Return [X, Y] of the center of cell containing provided text 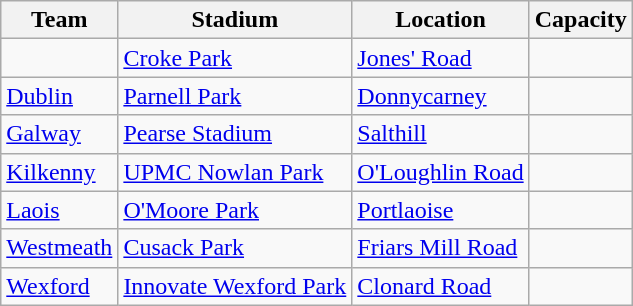
Wexford [60, 286]
Dublin [60, 96]
Friars Mill Road [440, 248]
Laois [60, 210]
Cusack Park [235, 248]
Donnycarney [440, 96]
Location [440, 20]
Pearse Stadium [235, 134]
Parnell Park [235, 96]
Westmeath [60, 248]
Innovate Wexford Park [235, 286]
O'Loughlin Road [440, 172]
Team [60, 20]
Stadium [235, 20]
O'Moore Park [235, 210]
Portlaoise [440, 210]
Kilkenny [60, 172]
Jones' Road [440, 58]
Salthill [440, 134]
Capacity [580, 20]
Croke Park [235, 58]
Galway [60, 134]
UPMC Nowlan Park [235, 172]
Clonard Road [440, 286]
